From the cell containing the given text, extract its center point as (x, y) coordinate. 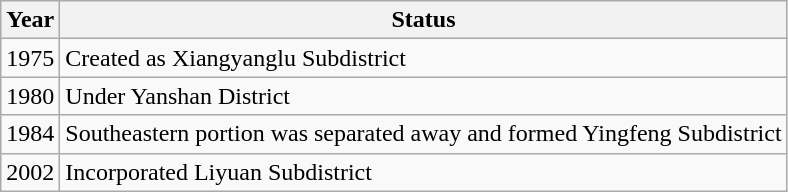
Under Yanshan District (424, 96)
Created as Xiangyanglu Subdistrict (424, 58)
Year (30, 20)
1975 (30, 58)
Status (424, 20)
1980 (30, 96)
1984 (30, 134)
Incorporated Liyuan Subdistrict (424, 172)
2002 (30, 172)
Southeastern portion was separated away and formed Yingfeng Subdistrict (424, 134)
